From the cell containing the given text, extract its center point as [X, Y] coordinate. 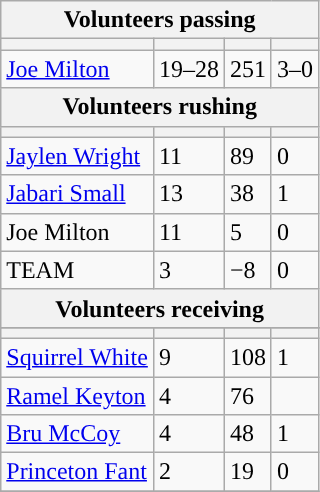
−8 [248, 270]
19 [248, 472]
Bru McCoy [78, 434]
3–0 [294, 69]
Princeton Fant [78, 472]
5 [248, 232]
Ramel Keyton [78, 395]
19–28 [188, 69]
Volunteers rushing [160, 107]
251 [248, 69]
Jaylen Wright [78, 156]
9 [188, 357]
3 [188, 270]
76 [248, 395]
Squirrel White [78, 357]
Jabari Small [78, 194]
Volunteers receiving [160, 308]
108 [248, 357]
48 [248, 434]
2 [188, 472]
Volunteers passing [160, 20]
89 [248, 156]
13 [188, 194]
38 [248, 194]
TEAM [78, 270]
